Locate the cell with the specified text and output its [X, Y] center coordinate. 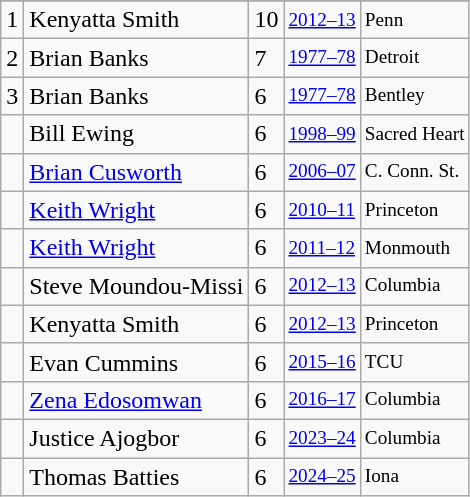
2 [12, 58]
1 [12, 20]
2023–24 [322, 438]
Bill Ewing [136, 134]
Sacred Heart [414, 134]
Brian Cusworth [136, 172]
10 [266, 20]
Detroit [414, 58]
Zena Edosomwan [136, 400]
Justice Ajogbor [136, 438]
Steve Moundou-Missi [136, 286]
2006–07 [322, 172]
2015–16 [322, 362]
Thomas Batties [136, 477]
2024–25 [322, 477]
TCU [414, 362]
C. Conn. St. [414, 172]
Monmouth [414, 248]
2011–12 [322, 248]
2010–11 [322, 210]
Bentley [414, 96]
Iona [414, 477]
7 [266, 58]
1998–99 [322, 134]
2016–17 [322, 400]
3 [12, 96]
Evan Cummins [136, 362]
Penn [414, 20]
